Extract the (x, y) coordinate from the center of the cell holding the provided text.  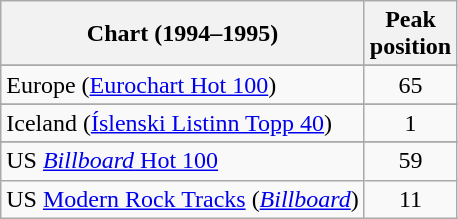
Chart (1994–1995) (183, 34)
65 (410, 85)
Europe (Eurochart Hot 100) (183, 85)
Peakposition (410, 34)
US Billboard Hot 100 (183, 161)
59 (410, 161)
1 (410, 123)
US Modern Rock Tracks (Billboard) (183, 199)
11 (410, 199)
Iceland (Íslenski Listinn Topp 40) (183, 123)
